Identify which cell holds the provided text, then report its (x, y) central coordinate. 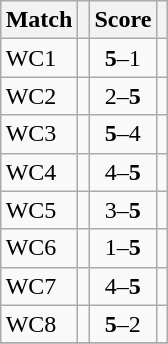
5–1 (123, 58)
WC6 (39, 248)
WC3 (39, 134)
WC2 (39, 96)
Score (123, 20)
5–4 (123, 134)
Match (39, 20)
3–5 (123, 210)
2–5 (123, 96)
WC5 (39, 210)
WC1 (39, 58)
1–5 (123, 248)
WC7 (39, 286)
WC8 (39, 324)
5–2 (123, 324)
WC4 (39, 172)
